Return [X, Y] of the center of cell containing provided text 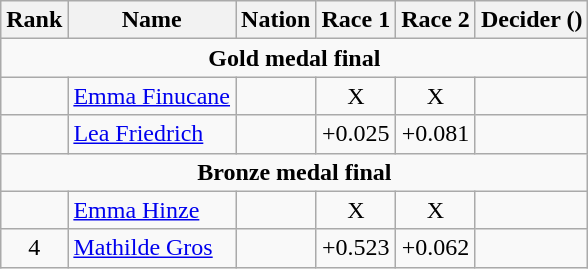
Emma Hinze [152, 210]
Nation [276, 20]
+0.062 [436, 248]
Gold medal final [294, 58]
Bronze medal final [294, 172]
4 [34, 248]
Rank [34, 20]
+0.025 [356, 134]
Race 2 [436, 20]
Race 1 [356, 20]
Mathilde Gros [152, 248]
+0.081 [436, 134]
Emma Finucane [152, 96]
+0.523 [356, 248]
Decider () [532, 20]
Lea Friedrich [152, 134]
Name [152, 20]
